Determine the (X, Y) coordinate at the center of the cell enclosing the given text.  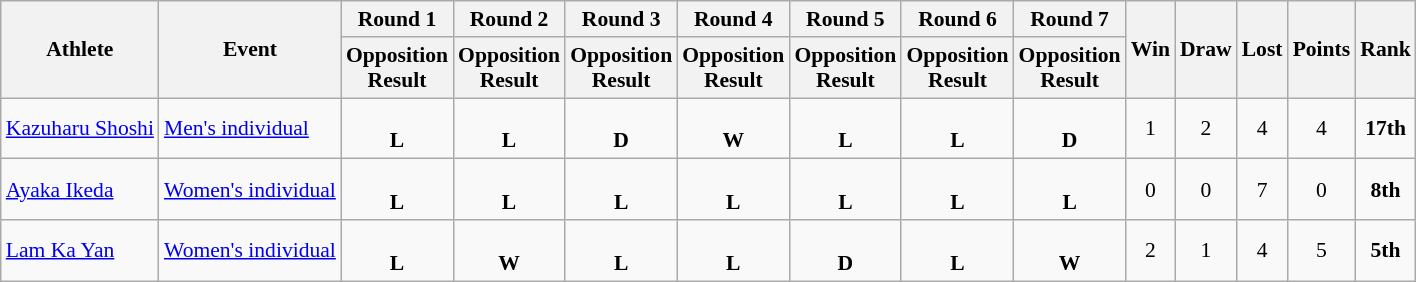
Round 1 (397, 19)
Round 6 (957, 19)
5th (1386, 250)
Round 4 (733, 19)
7 (1262, 190)
Rank (1386, 50)
Ayaka Ikeda (80, 190)
Lam Ka Yan (80, 250)
5 (1322, 250)
Round 5 (845, 19)
8th (1386, 190)
Men's individual (250, 128)
Round 3 (621, 19)
Draw (1206, 50)
Event (250, 50)
Kazuharu Shoshi (80, 128)
Points (1322, 50)
Win (1150, 50)
Athlete (80, 50)
Lost (1262, 50)
Round 2 (509, 19)
Round 7 (1070, 19)
17th (1386, 128)
